Determine the [X, Y] coordinate at the center of the cell enclosing the given text.  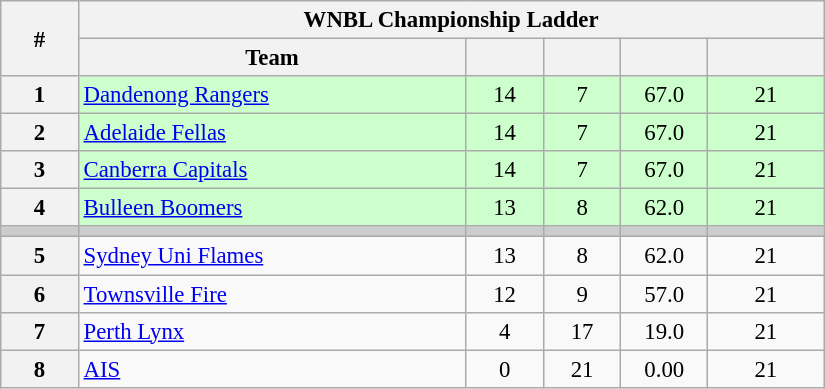
1 [40, 95]
0 [505, 369]
Adelaide Fellas [272, 133]
Sydney Uni Flames [272, 256]
2 [40, 133]
5 [40, 256]
12 [505, 294]
AIS [272, 369]
17 [582, 331]
3 [40, 170]
Bulleen Boomers [272, 208]
6 [40, 294]
WNBL Championship Ladder [451, 20]
# [40, 38]
Canberra Capitals [272, 170]
Dandenong Rangers [272, 95]
Team [272, 58]
9 [582, 294]
57.0 [664, 294]
Townsville Fire [272, 294]
0.00 [664, 369]
Perth Lynx [272, 331]
19.0 [664, 331]
